Scan for the cell matching the given text and deliver its [X, Y] coordinate at center. 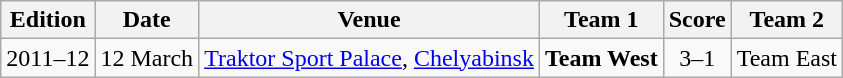
Traktor Sport Palace, Chelyabinsk [370, 58]
Team 1 [601, 20]
Team East [786, 58]
Edition [48, 20]
Team 2 [786, 20]
2011–12 [48, 58]
Score [697, 20]
Date [147, 20]
3–1 [697, 58]
Venue [370, 20]
12 March [147, 58]
Team West [601, 58]
